Scan for the cell matching the given text and deliver its [x, y] coordinate at center. 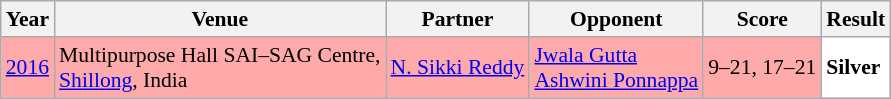
Score [762, 19]
Partner [458, 19]
Opponent [616, 19]
Venue [220, 19]
2016 [28, 68]
Multipurpose Hall SAI–SAG Centre,Shillong, India [220, 68]
Year [28, 19]
Silver [856, 68]
9–21, 17–21 [762, 68]
N. Sikki Reddy [458, 68]
Jwala Gutta Ashwini Ponnappa [616, 68]
Result [856, 19]
